Pinpoint the cell where the given text exists, returning its [x, y] midpoint coordinate. 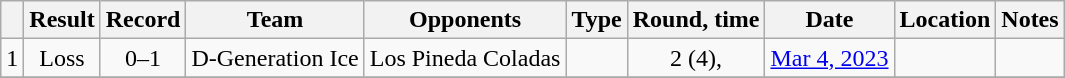
2 (4), [696, 58]
D-Generation Ice [275, 58]
1 [12, 58]
Round, time [696, 20]
Loss [62, 58]
Team [275, 20]
0–1 [143, 58]
Result [62, 20]
Notes [1030, 20]
Opponents [465, 20]
Date [830, 20]
Type [596, 20]
Mar 4, 2023 [830, 58]
Record [143, 20]
Los Pineda Coladas [465, 58]
Location [945, 20]
